Provide the [x, y] coordinate of the cell's center where the given text is located.  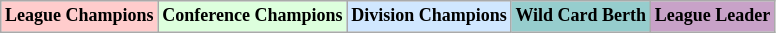
League Leader [712, 16]
League Champions [80, 16]
Wild Card Berth [580, 16]
Division Champions [429, 16]
Conference Champions [252, 16]
